Determine the (X, Y) coordinate at the center of the cell enclosing the given text.  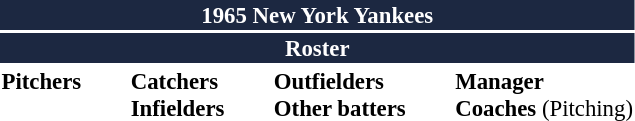
1965 New York Yankees (317, 15)
Roster (317, 48)
